Find where the given text appears and provide that cell's center as (X, Y) coordinate. 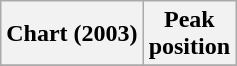
Chart (2003) (72, 34)
Peak position (189, 34)
